For the text-containing cell, return its midpoint in [x, y] coordinate format. 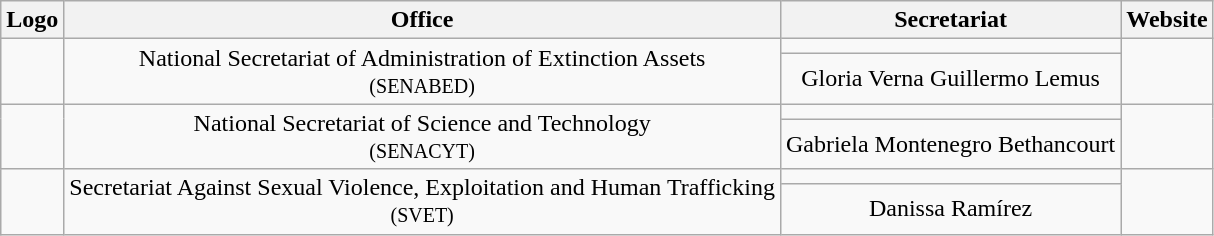
National Secretariat of Science and Technology(SENACYT) [422, 136]
National Secretariat of Administration of Extinction Assets(SENABED) [422, 72]
Logo [32, 20]
Danissa Ramírez [950, 209]
Office [422, 20]
Gloria Verna Guillermo Lemus [950, 78]
Secretariat [950, 20]
Secretariat Against Sexual Violence, Exploitation and Human Trafficking (SVET) [422, 202]
Gabriela Montenegro Bethancourt [950, 144]
Website [1167, 20]
